Locate the cell with the specified text and output its [X, Y] center coordinate. 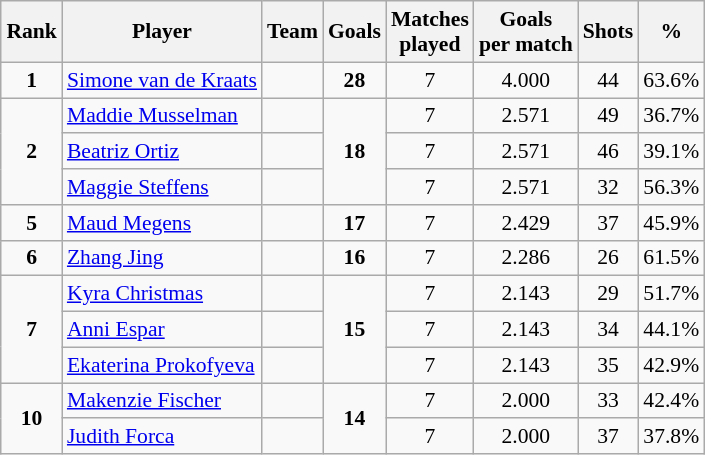
Judith Forca [162, 437]
44 [608, 80]
26 [608, 258]
63.6% [671, 80]
42.4% [671, 401]
2.286 [526, 258]
Kyra Christmas [162, 294]
Goalsper match [526, 32]
15 [354, 330]
33 [608, 401]
Maddie Musselman [162, 116]
2.429 [526, 223]
Matchesplayed [430, 32]
34 [608, 330]
44.1% [671, 330]
49 [608, 116]
Makenzie Fischer [162, 401]
Maggie Steffens [162, 187]
36.7% [671, 116]
Anni Espar [162, 330]
Simone van de Kraats [162, 80]
29 [608, 294]
10 [32, 418]
39.1% [671, 152]
Ekaterina Prokofyeva [162, 365]
14 [354, 418]
5 [32, 223]
Beatriz Ortiz [162, 152]
Maud Megens [162, 223]
46 [608, 152]
Goals [354, 32]
17 [354, 223]
4.000 [526, 80]
51.7% [671, 294]
6 [32, 258]
Zhang Jing [162, 258]
35 [608, 365]
28 [354, 80]
32 [608, 187]
37.8% [671, 437]
18 [354, 152]
45.9% [671, 223]
42.9% [671, 365]
Team [292, 32]
Player [162, 32]
Rank [32, 32]
61.5% [671, 258]
1 [32, 80]
Shots [608, 32]
16 [354, 258]
% [671, 32]
56.3% [671, 187]
2 [32, 152]
